From the cell containing the given text, extract its center point as [X, Y] coordinate. 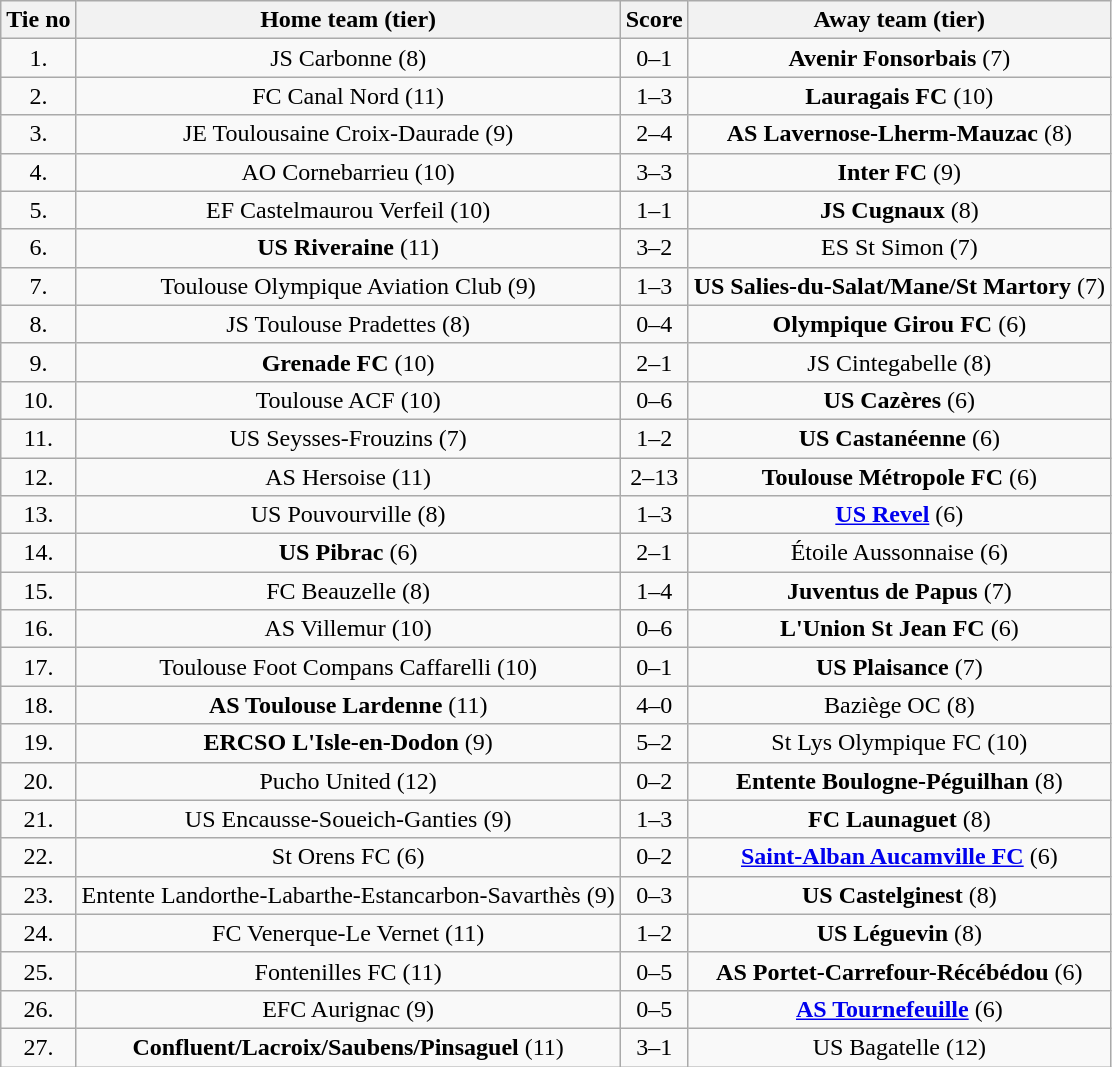
Home team (tier) [348, 20]
JE Toulousaine Croix-Daurade (9) [348, 134]
9. [38, 362]
8. [38, 324]
1–1 [654, 210]
21. [38, 819]
US Pouvourville (8) [348, 515]
US Seysses-Frouzins (7) [348, 438]
18. [38, 705]
2–13 [654, 477]
1. [38, 58]
7. [38, 286]
US Bagatelle (12) [899, 1047]
4–0 [654, 705]
19. [38, 743]
US Encausse-Soueich-Ganties (9) [348, 819]
EFC Aurignac (9) [348, 1009]
Toulouse Olympique Aviation Club (9) [348, 286]
US Castelginest (8) [899, 895]
12. [38, 477]
2. [38, 96]
0–3 [654, 895]
St Orens FC (6) [348, 857]
US Pibrac (6) [348, 553]
16. [38, 629]
26. [38, 1009]
20. [38, 781]
13. [38, 515]
5. [38, 210]
3–3 [654, 172]
FC Beauzelle (8) [348, 591]
US Riveraine (11) [348, 248]
Tie no [38, 20]
ERCSO L'Isle-en-Dodon (9) [348, 743]
3–1 [654, 1047]
EF Castelmaurou Verfeil (10) [348, 210]
Pucho United (12) [348, 781]
FC Venerque-Le Vernet (11) [348, 933]
1–4 [654, 591]
AS Hersoise (11) [348, 477]
US Revel (6) [899, 515]
Juventus de Papus (7) [899, 591]
2–4 [654, 134]
Toulouse Métropole FC (6) [899, 477]
St Lys Olympique FC (10) [899, 743]
FC Canal Nord (11) [348, 96]
Toulouse Foot Compans Caffarelli (10) [348, 667]
US Cazères (6) [899, 400]
24. [38, 933]
0–4 [654, 324]
JS Cintegabelle (8) [899, 362]
AS Lavernose-Lherm-Mauzac (8) [899, 134]
L'Union St Jean FC (6) [899, 629]
14. [38, 553]
AS Tournefeuille (6) [899, 1009]
Fontenilles FC (11) [348, 971]
Confluent/Lacroix/Saubens/Pinsaguel (11) [348, 1047]
27. [38, 1047]
Grenade FC (10) [348, 362]
Olympique Girou FC (6) [899, 324]
JS Toulouse Pradettes (8) [348, 324]
4. [38, 172]
AO Cornebarrieu (10) [348, 172]
AS Toulouse Lardenne (11) [348, 705]
10. [38, 400]
Entente Landorthe-Labarthe-Estancarbon-Savarthès (9) [348, 895]
Inter FC (9) [899, 172]
25. [38, 971]
3. [38, 134]
ES St Simon (7) [899, 248]
15. [38, 591]
Baziège OC (8) [899, 705]
11. [38, 438]
US Salies-du-Salat/Mane/St Martory (7) [899, 286]
US Castanéenne (6) [899, 438]
22. [38, 857]
3–2 [654, 248]
Score [654, 20]
JS Carbonne (8) [348, 58]
US Léguevin (8) [899, 933]
AS Portet-Carrefour-Récébédou (6) [899, 971]
FC Launaguet (8) [899, 819]
5–2 [654, 743]
23. [38, 895]
AS Villemur (10) [348, 629]
Toulouse ACF (10) [348, 400]
Saint-Alban Aucamville FC (6) [899, 857]
17. [38, 667]
Away team (tier) [899, 20]
Entente Boulogne-Péguilhan (8) [899, 781]
Lauragais FC (10) [899, 96]
6. [38, 248]
JS Cugnaux (8) [899, 210]
Étoile Aussonnaise (6) [899, 553]
Avenir Fonsorbais (7) [899, 58]
US Plaisance (7) [899, 667]
